From the cell containing the given text, extract its center point as (x, y) coordinate. 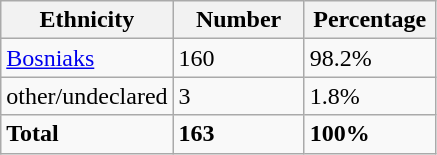
other/undeclared (87, 96)
160 (238, 58)
Ethnicity (87, 20)
98.2% (370, 58)
Bosniaks (87, 58)
Percentage (370, 20)
Number (238, 20)
3 (238, 96)
163 (238, 134)
100% (370, 134)
Total (87, 134)
1.8% (370, 96)
